Scan for the cell matching the given text and deliver its [x, y] coordinate at center. 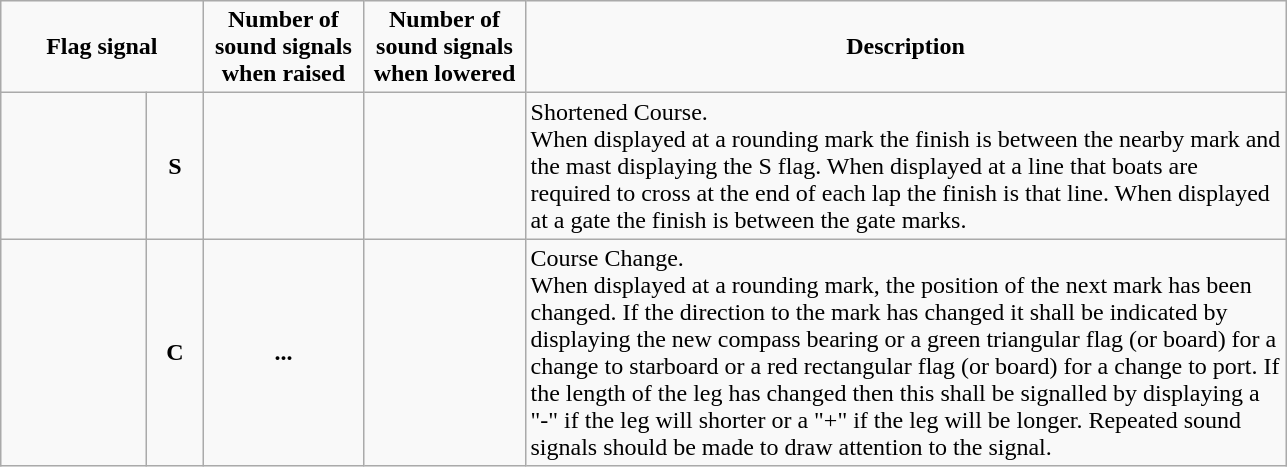
Number of sound signals when lowered [444, 47]
S [175, 166]
C [175, 352]
Description [906, 47]
... [284, 352]
Flag signal [102, 47]
Number of sound signals when raised [284, 47]
